Find where the given text appears and provide that cell's center as (X, Y) coordinate. 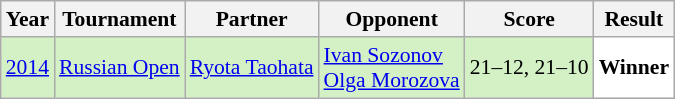
Ryota Taohata (252, 68)
Winner (634, 68)
2014 (28, 68)
21–12, 21–10 (530, 68)
Opponent (392, 19)
Result (634, 19)
Ivan Sozonov Olga Morozova (392, 68)
Tournament (120, 19)
Partner (252, 19)
Score (530, 19)
Russian Open (120, 68)
Year (28, 19)
